Provide the (x, y) coordinate of the cell's center where the given text is located.  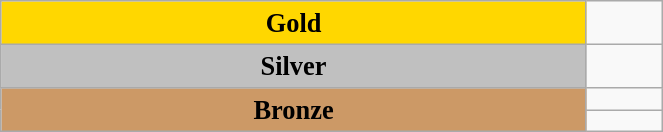
Bronze (294, 109)
Gold (294, 22)
Silver (294, 66)
